Pinpoint the cell where the given text exists, returning its [x, y] midpoint coordinate. 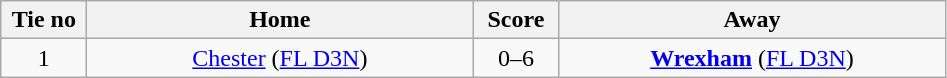
Chester (FL D3N) [280, 58]
1 [44, 58]
Wrexham (FL D3N) [752, 58]
Away [752, 20]
Home [280, 20]
Tie no [44, 20]
0–6 [516, 58]
Score [516, 20]
